Return [x, y] of the center of cell containing provided text 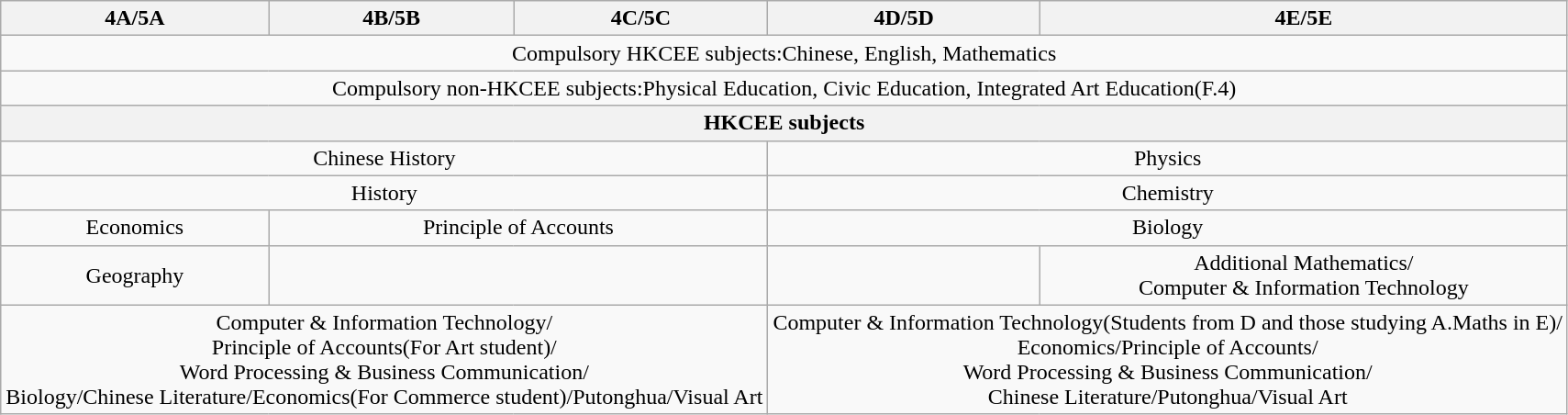
Additional Mathematics/Computer & Information Technology [1303, 275]
4A/5A [135, 18]
Physics [1168, 158]
Principle of Accounts [518, 228]
Compulsory non-HKCEE subjects:Physical Education, Civic Education, Integrated Art Education(F.4) [784, 88]
History [384, 193]
4E/5E [1303, 18]
Compulsory HKCEE subjects:Chinese, English, Mathematics [784, 53]
Biology [1168, 228]
Economics [135, 228]
Chinese History [384, 158]
Geography [135, 275]
4B/5B [391, 18]
4D/5D [904, 18]
4C/5C [640, 18]
HKCEE subjects [784, 123]
Chemistry [1168, 193]
